Locate the cell with the specified text and output its (X, Y) center coordinate. 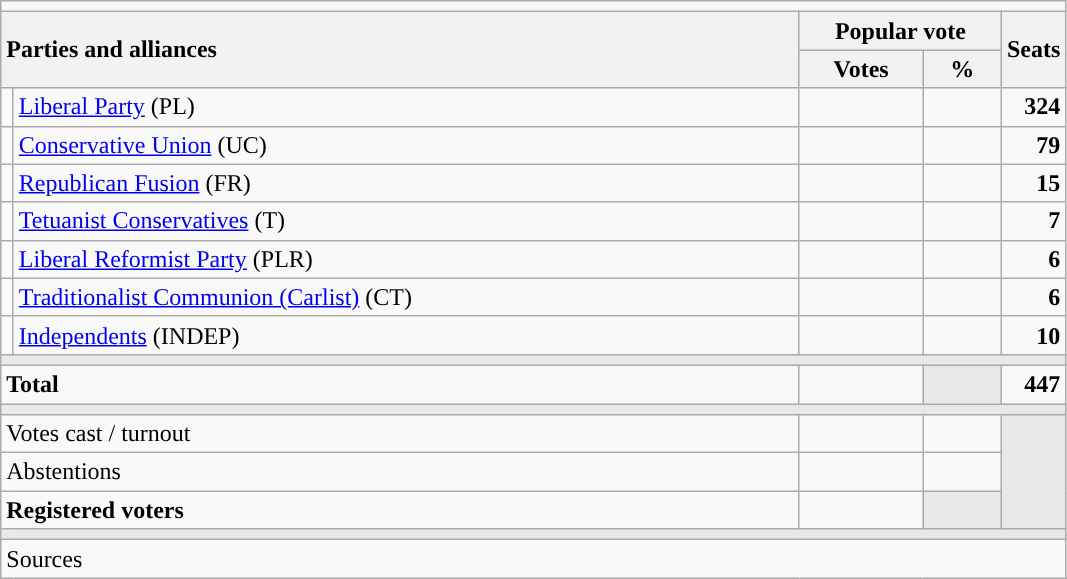
Parties and alliances (400, 50)
Conservative Union (UC) (406, 145)
15 (1033, 183)
324 (1033, 107)
Republican Fusion (FR) (406, 183)
Traditionalist Communion (Carlist) (CT) (406, 297)
Liberal Party (PL) (406, 107)
Popular vote (900, 31)
Sources (534, 559)
Votes (861, 69)
10 (1033, 335)
Abstentions (400, 472)
Seats (1033, 50)
Total (400, 384)
Registered voters (400, 510)
% (962, 69)
7 (1033, 221)
79 (1033, 145)
Votes cast / turnout (400, 434)
Independents (INDEP) (406, 335)
Tetuanist Conservatives (T) (406, 221)
Liberal Reformist Party (PLR) (406, 259)
447 (1033, 384)
